Extract the [x, y] coordinate from the center of the cell holding the provided text.  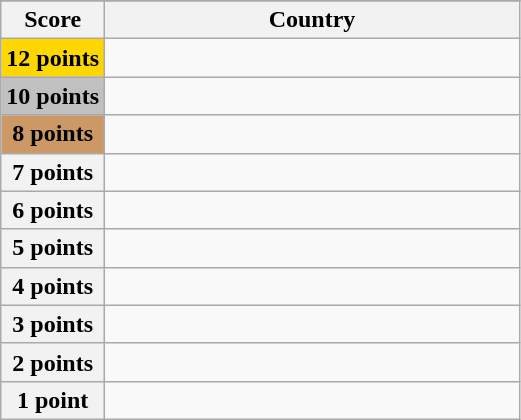
3 points [53, 324]
12 points [53, 58]
1 point [53, 400]
2 points [53, 362]
7 points [53, 172]
5 points [53, 248]
8 points [53, 134]
Country [312, 20]
Score [53, 20]
6 points [53, 210]
4 points [53, 286]
10 points [53, 96]
